Return the [x, y] coordinate for the center point of the cell that contains the specified text.  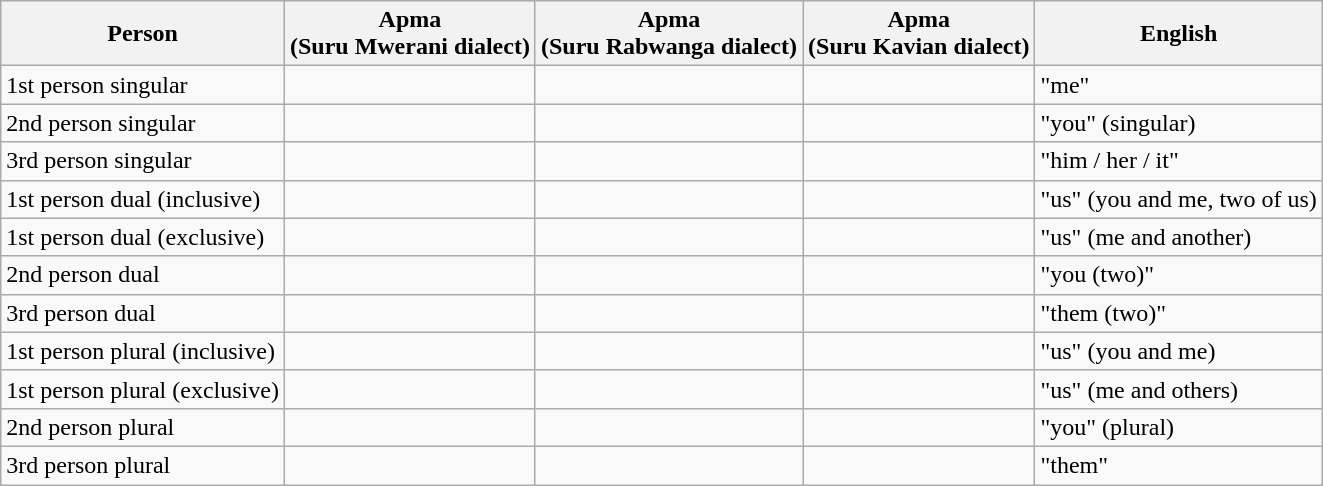
"you" (singular) [1178, 123]
3rd person plural [143, 465]
1st person plural (inclusive) [143, 351]
1st person dual (inclusive) [143, 199]
Apma(Suru Kavian dialect) [919, 34]
Person [143, 34]
"me" [1178, 85]
"us" (you and me, two of us) [1178, 199]
"us" (me and others) [1178, 389]
1st person singular [143, 85]
"us" (me and another) [1178, 237]
Apma(Suru Rabwanga dialect) [668, 34]
2nd person singular [143, 123]
1st person dual (exclusive) [143, 237]
"us" (you and me) [1178, 351]
1st person plural (exclusive) [143, 389]
Apma(Suru Mwerani dialect) [410, 34]
English [1178, 34]
3rd person dual [143, 313]
"you (two)" [1178, 275]
2nd person dual [143, 275]
"him / her / it" [1178, 161]
2nd person plural [143, 427]
"them (two)" [1178, 313]
"you" (plural) [1178, 427]
3rd person singular [143, 161]
"them" [1178, 465]
